From the cell containing the given text, extract its center point as [x, y] coordinate. 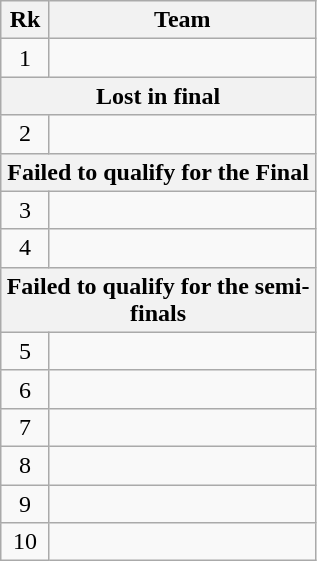
5 [26, 351]
Failed to qualify for the Final [158, 172]
Lost in final [158, 96]
3 [26, 210]
Rk [26, 20]
10 [26, 542]
7 [26, 427]
4 [26, 248]
2 [26, 134]
Team [182, 20]
9 [26, 503]
Failed to qualify for the semi-finals [158, 300]
8 [26, 465]
6 [26, 389]
1 [26, 58]
